Identify which cell holds the provided text, then report its (X, Y) central coordinate. 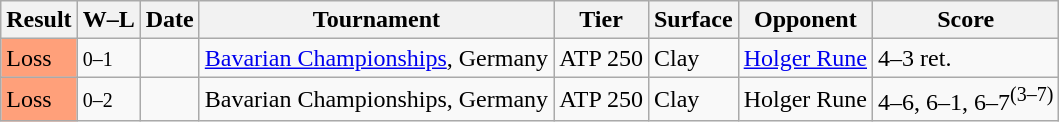
Date (170, 20)
W–L (108, 20)
Opponent (805, 20)
4–6, 6–1, 6–7(3–7) (966, 100)
Tier (602, 20)
0–1 (108, 58)
4–3 ret. (966, 58)
Tournament (376, 20)
Surface (693, 20)
Score (966, 20)
0–2 (108, 100)
Result (39, 20)
